Search for the cell housing the specified text and yield its [X, Y] center coordinate. 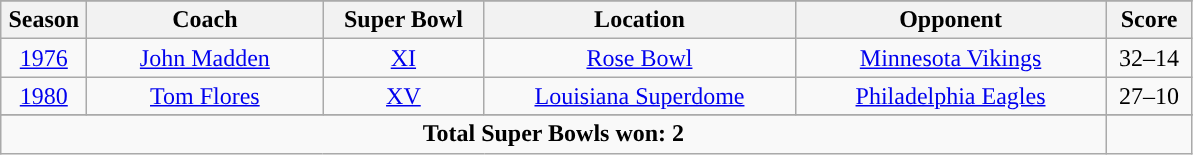
27–10 [1149, 96]
Rose Bowl [640, 58]
Louisiana Superdome [640, 96]
XV [404, 96]
1976 [44, 58]
Score [1149, 20]
XI [404, 58]
Coach [205, 20]
Philadelphia Eagles [950, 96]
Tom Flores [205, 96]
1980 [44, 96]
Season [44, 20]
Super Bowl [404, 20]
Location [640, 20]
John Madden [205, 58]
Opponent [950, 20]
Minnesota Vikings [950, 58]
Total Super Bowls won: 2 [554, 134]
32–14 [1149, 58]
